Search for the cell housing the specified text and yield its [X, Y] center coordinate. 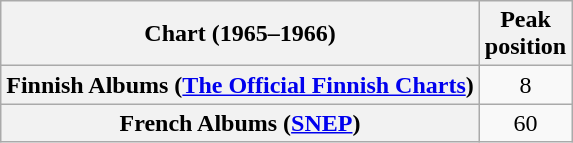
French Albums (SNEP) [240, 123]
8 [525, 85]
Peak position [525, 34]
Chart (1965–1966) [240, 34]
Finnish Albums (The Official Finnish Charts) [240, 85]
60 [525, 123]
